For the text-containing cell, return its midpoint in (X, Y) coordinate format. 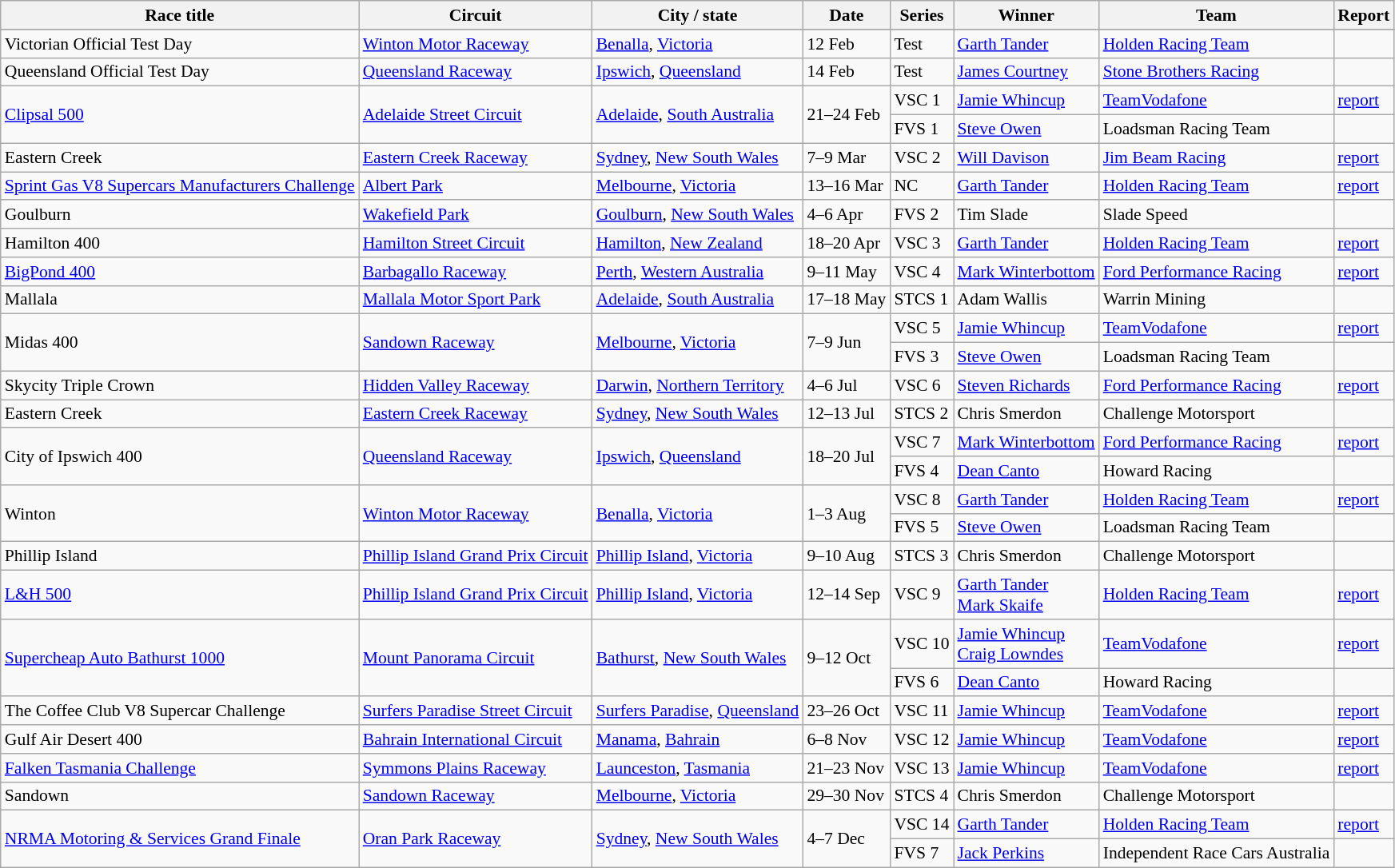
Bathurst, New South Wales (698, 659)
4–6 Jul (846, 385)
23–26 Oct (846, 711)
James Courtney (1026, 72)
Warrin Mining (1217, 300)
Symmons Plains Raceway (476, 768)
7–9 Jun (846, 342)
City / state (698, 15)
STCS 3 (921, 556)
VSC 8 (921, 500)
9–11 May (846, 272)
VSC 3 (921, 243)
Garth Tander Mark Skaife (1026, 595)
The Coffee Club V8 Supercar Challenge (180, 711)
Manama, Bahrain (698, 739)
Supercheap Auto Bathurst 1000 (180, 659)
VSC 5 (921, 328)
Jim Beam Racing (1217, 157)
FVS 1 (921, 129)
Darwin, Northern Territory (698, 385)
STCS 1 (921, 300)
18–20 Jul (846, 457)
1–3 Aug (846, 513)
Mallala Motor Sport Park (476, 300)
18–20 Apr (846, 243)
Winner (1026, 15)
Wakefield Park (476, 215)
14 Feb (846, 72)
Hamilton, New Zealand (698, 243)
VSC 9 (921, 595)
VSC 12 (921, 739)
Hamilton Street Circuit (476, 243)
4–6 Apr (846, 215)
VSC 14 (921, 825)
Oran Park Raceway (476, 839)
6–8 Nov (846, 739)
13–16 Mar (846, 186)
BigPond 400 (180, 272)
Tim Slade (1026, 215)
Perth, Western Australia (698, 272)
Gulf Air Desert 400 (180, 739)
FVS 2 (921, 215)
Surfers Paradise, Queensland (698, 711)
Adelaide Street Circuit (476, 115)
NC (921, 186)
STCS 2 (921, 414)
Race title (180, 15)
Queensland Official Test Day (180, 72)
Albert Park (476, 186)
21–24 Feb (846, 115)
Skycity Triple Crown (180, 385)
21–23 Nov (846, 768)
12–13 Jul (846, 414)
Midas 400 (180, 342)
Series (921, 15)
VSC 4 (921, 272)
Victorian Official Test Day (180, 44)
FVS 6 (921, 683)
FVS 7 (921, 854)
Goulburn, New South Wales (698, 215)
STCS 4 (921, 796)
VSC 7 (921, 443)
7–9 Mar (846, 157)
Steven Richards (1026, 385)
Clipsal 500 (180, 115)
17–18 May (846, 300)
Sprint Gas V8 Supercars Manufacturers Challenge (180, 186)
Launceston, Tasmania (698, 768)
Adam Wallis (1026, 300)
Independent Race Cars Australia (1217, 854)
Goulburn (180, 215)
Barbagallo Raceway (476, 272)
9–12 Oct (846, 659)
FVS 3 (921, 357)
9–10 Aug (846, 556)
Hidden Valley Raceway (476, 385)
VSC 11 (921, 711)
Surfers Paradise Street Circuit (476, 711)
Falken Tasmania Challenge (180, 768)
VSC 1 (921, 101)
Mallala (180, 300)
VSC 2 (921, 157)
NRMA Motoring & Services Grand Finale (180, 839)
FVS 5 (921, 528)
4–7 Dec (846, 839)
Slade Speed (1217, 215)
City of Ipswich 400 (180, 457)
Report (1364, 15)
Jack Perkins (1026, 854)
Winton (180, 513)
29–30 Nov (846, 796)
Stone Brothers Racing (1217, 72)
L&H 500 (180, 595)
VSC 10 (921, 644)
Date (846, 15)
Mount Panorama Circuit (476, 659)
VSC 6 (921, 385)
Team (1217, 15)
FVS 4 (921, 471)
Jamie Whincup Craig Lowndes (1026, 644)
Hamilton 400 (180, 243)
Sandown (180, 796)
Bahrain International Circuit (476, 739)
12 Feb (846, 44)
Phillip Island (180, 556)
12–14 Sep (846, 595)
Circuit (476, 15)
VSC 13 (921, 768)
Will Davison (1026, 157)
